Find where the given text appears and provide that cell's center as [X, Y] coordinate. 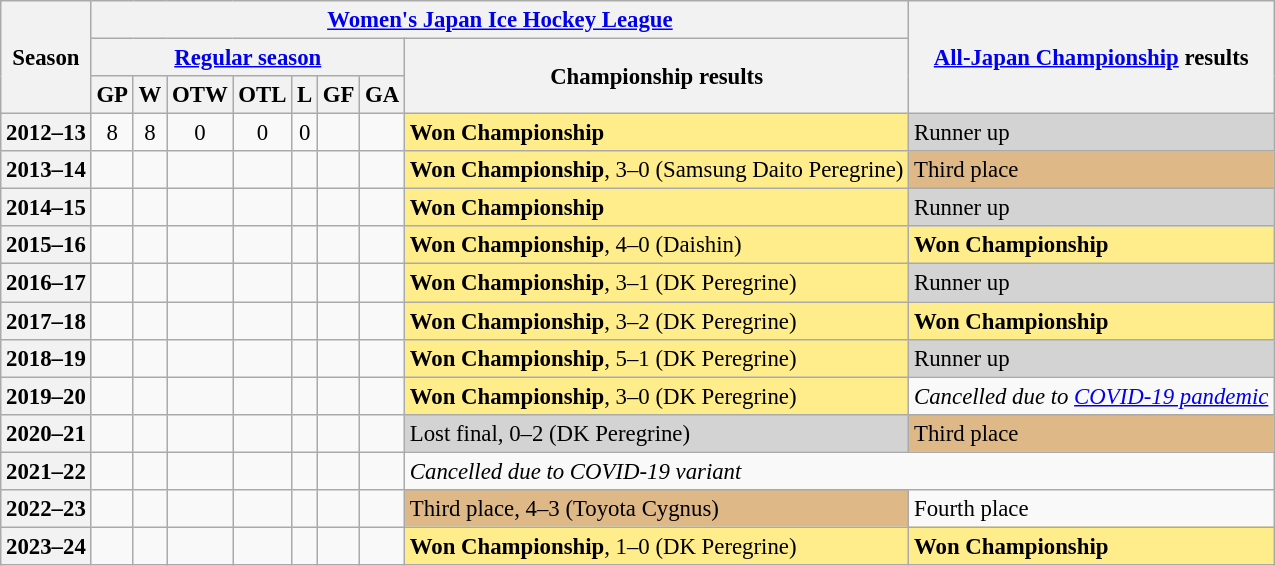
2012–13 [46, 133]
Won Championship, 3–1 (DK Peregrine) [657, 283]
2016–17 [46, 283]
Won Championship, 4–0 (Daishin) [657, 245]
OTW [200, 95]
OTL [262, 95]
All-Japan Championship results [1092, 58]
Lost final, 0–2 (DK Peregrine) [657, 433]
2017–18 [46, 321]
Won Championship, 3–0 (DK Peregrine) [657, 396]
2021–22 [46, 471]
Cancelled due to COVID-19 pandemic [1092, 396]
W [150, 95]
Fourth place [1092, 509]
Third place, 4–3 (Toyota Cygnus) [657, 509]
Championship results [657, 76]
Season [46, 58]
Won Championship, 1–0 (DK Peregrine) [657, 546]
2014–15 [46, 208]
2013–14 [46, 170]
2019–20 [46, 396]
Won Championship, 5–1 (DK Peregrine) [657, 358]
Cancelled due to COVID-19 variant [840, 471]
Regular season [248, 58]
GP [112, 95]
2020–21 [46, 433]
Women's Japan Ice Hockey League [500, 20]
2018–19 [46, 358]
Won Championship, 3–2 (DK Peregrine) [657, 321]
GF [339, 95]
2022–23 [46, 509]
Won Championship, 3–0 (Samsung Daito Peregrine) [657, 170]
2023–24 [46, 546]
L [305, 95]
2015–16 [46, 245]
GA [382, 95]
